Determine the [x, y] coordinate at the center of the cell enclosing the given text.  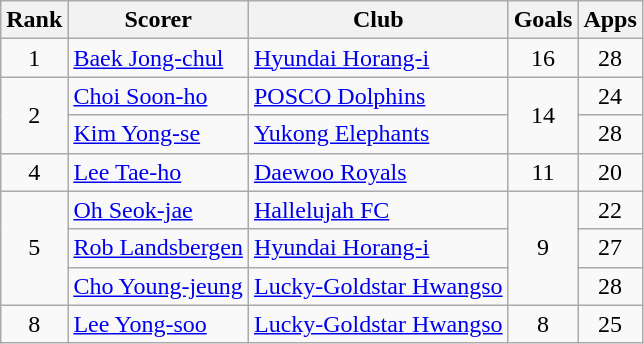
Apps [610, 20]
22 [610, 210]
4 [34, 172]
9 [543, 248]
5 [34, 248]
Rob Landsbergen [158, 248]
Oh Seok-jae [158, 210]
Lee Yong-soo [158, 324]
Kim Yong-se [158, 134]
16 [543, 58]
Scorer [158, 20]
Goals [543, 20]
25 [610, 324]
Choi Soon-ho [158, 96]
POSCO Dolphins [378, 96]
Daewoo Royals [378, 172]
Hallelujah FC [378, 210]
24 [610, 96]
20 [610, 172]
1 [34, 58]
Cho Young-jeung [158, 286]
Baek Jong-chul [158, 58]
Club [378, 20]
Rank [34, 20]
27 [610, 248]
14 [543, 115]
Yukong Elephants [378, 134]
11 [543, 172]
2 [34, 115]
Lee Tae-ho [158, 172]
